Detect which cell encompasses the target text, then output its (X, Y) center coordinate. 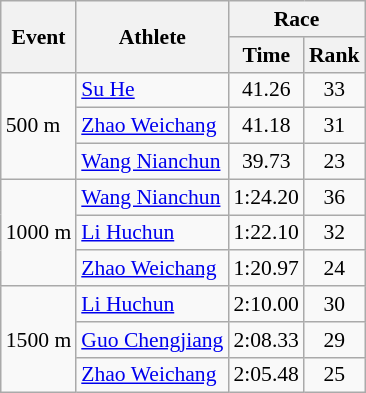
2:10.00 (266, 304)
31 (334, 126)
1:22.10 (266, 233)
2:05.48 (266, 375)
Event (38, 36)
30 (334, 304)
Athlete (152, 36)
24 (334, 269)
Race (296, 19)
1:20.97 (266, 269)
41.18 (266, 126)
500 m (38, 126)
29 (334, 340)
Guo Chengjiang (152, 340)
1:24.20 (266, 197)
Su He (152, 90)
23 (334, 162)
39.73 (266, 162)
Time (266, 55)
33 (334, 90)
Rank (334, 55)
32 (334, 233)
2:08.33 (266, 340)
25 (334, 375)
1000 m (38, 232)
41.26 (266, 90)
1500 m (38, 340)
36 (334, 197)
